Extract the (X, Y) coordinate from the center of the cell holding the provided text.  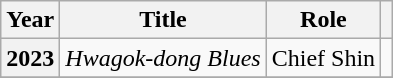
Chief Shin (323, 58)
2023 (30, 58)
Title (163, 20)
Hwagok-dong Blues (163, 58)
Year (30, 20)
Role (323, 20)
